Output the [X, Y] coordinate of the center of the cell containing the given text.  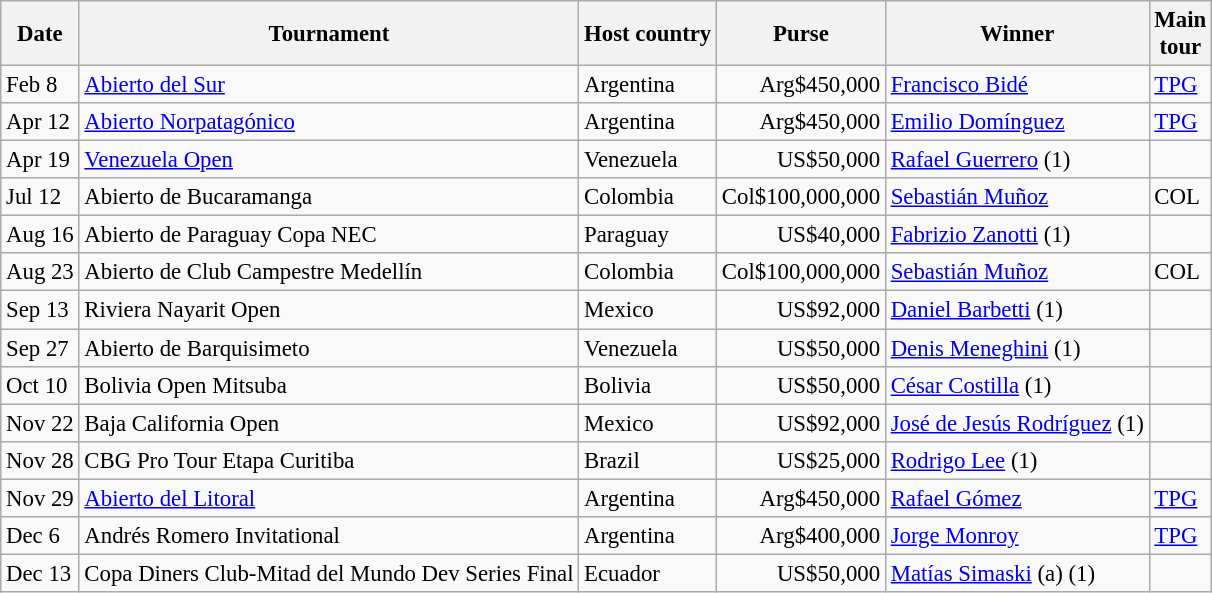
Abierto de Bucaramanga [329, 197]
Fabrizio Zanotti (1) [1017, 235]
Arg$400,000 [802, 536]
Francisco Bidé [1017, 85]
Rafael Guerrero (1) [1017, 160]
Baja California Open [329, 423]
Abierto de Paraguay Copa NEC [329, 235]
Daniel Barbetti (1) [1017, 310]
Bolivia Open Mitsuba [329, 385]
Purse [802, 34]
Maintour [1180, 34]
Bolivia [648, 385]
Riviera Nayarit Open [329, 310]
Winner [1017, 34]
Abierto de Club Campestre Medellín [329, 273]
Emilio Domínguez [1017, 122]
Sep 27 [40, 348]
Tournament [329, 34]
Brazil [648, 460]
Abierto del Litoral [329, 498]
Jul 12 [40, 197]
Oct 10 [40, 385]
Abierto del Sur [329, 85]
Abierto Norpatagónico [329, 122]
Copa Diners Club-Mitad del Mundo Dev Series Final [329, 573]
Sep 13 [40, 310]
Venezuela Open [329, 160]
César Costilla (1) [1017, 385]
Feb 8 [40, 85]
Matías Simaski (a) (1) [1017, 573]
Host country [648, 34]
Aug 16 [40, 235]
Rafael Gómez [1017, 498]
Jorge Monroy [1017, 536]
Dec 6 [40, 536]
Denis Meneghini (1) [1017, 348]
Nov 29 [40, 498]
Apr 19 [40, 160]
Ecuador [648, 573]
Abierto de Barquisimeto [329, 348]
Andrés Romero Invitational [329, 536]
Nov 22 [40, 423]
CBG Pro Tour Etapa Curitiba [329, 460]
US$25,000 [802, 460]
Nov 28 [40, 460]
US$40,000 [802, 235]
Rodrigo Lee (1) [1017, 460]
Apr 12 [40, 122]
Paraguay [648, 235]
Aug 23 [40, 273]
Date [40, 34]
Dec 13 [40, 573]
José de Jesús Rodríguez (1) [1017, 423]
